From the cell containing the given text, extract its center point as (X, Y) coordinate. 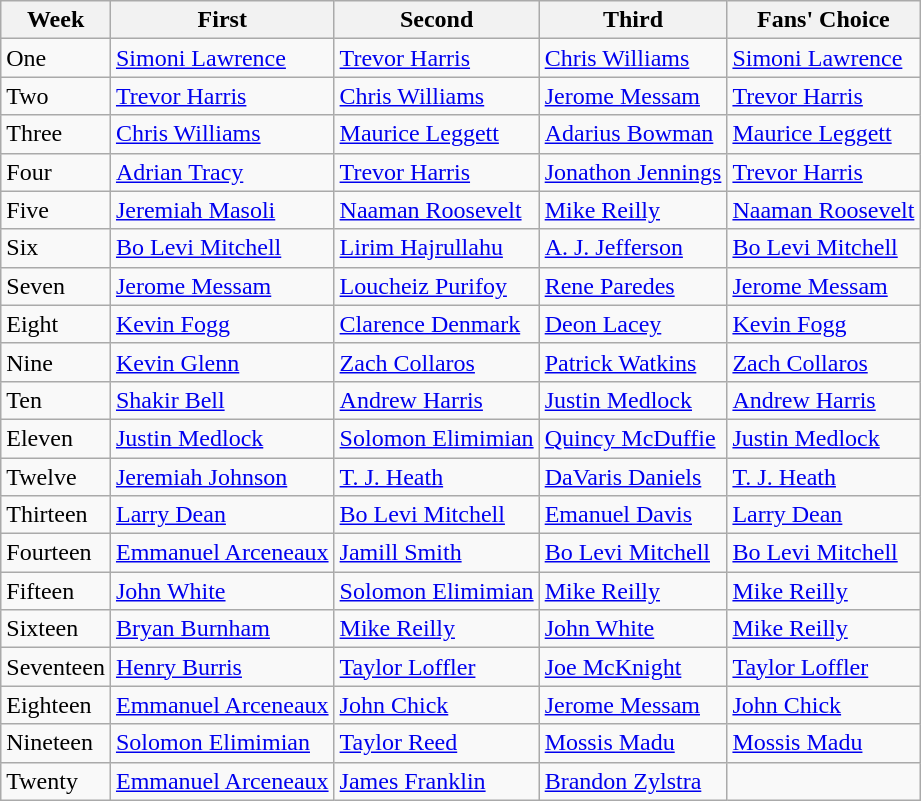
Four (56, 172)
Deon Lacey (633, 324)
Fifteen (56, 591)
Jeremiah Johnson (222, 477)
Two (56, 96)
Three (56, 134)
Third (633, 20)
Five (56, 210)
Week (56, 20)
DaVaris Daniels (633, 477)
Lirim Hajrullahu (436, 248)
Thirteen (56, 515)
Adrian Tracy (222, 172)
Eleven (56, 438)
Quincy McDuffie (633, 438)
Twelve (56, 477)
Six (56, 248)
James Franklin (436, 781)
Henry Burris (222, 667)
Bryan Burnham (222, 629)
Joe McKnight (633, 667)
Eighteen (56, 705)
Ten (56, 400)
Second (436, 20)
Kevin Glenn (222, 362)
Clarence Denmark (436, 324)
Eight (56, 324)
Taylor Reed (436, 743)
A. J. Jefferson (633, 248)
Nineteen (56, 743)
Jonathon Jennings (633, 172)
Fans' Choice (824, 20)
One (56, 58)
Jamill Smith (436, 553)
Nine (56, 362)
Jeremiah Masoli (222, 210)
Brandon Zylstra (633, 781)
Twenty (56, 781)
Adarius Bowman (633, 134)
Seventeen (56, 667)
Emanuel Davis (633, 515)
Sixteen (56, 629)
Rene Paredes (633, 286)
First (222, 20)
Fourteen (56, 553)
Shakir Bell (222, 400)
Patrick Watkins (633, 362)
Loucheiz Purifoy (436, 286)
Seven (56, 286)
